Pinpoint the cell where the given text exists, returning its [x, y] midpoint coordinate. 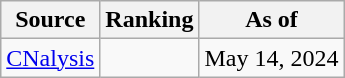
May 14, 2024 [272, 58]
As of [272, 20]
Source [50, 20]
Ranking [150, 20]
CNalysis [50, 58]
